Return the [X, Y] coordinate for the center point of the cell that contains the specified text.  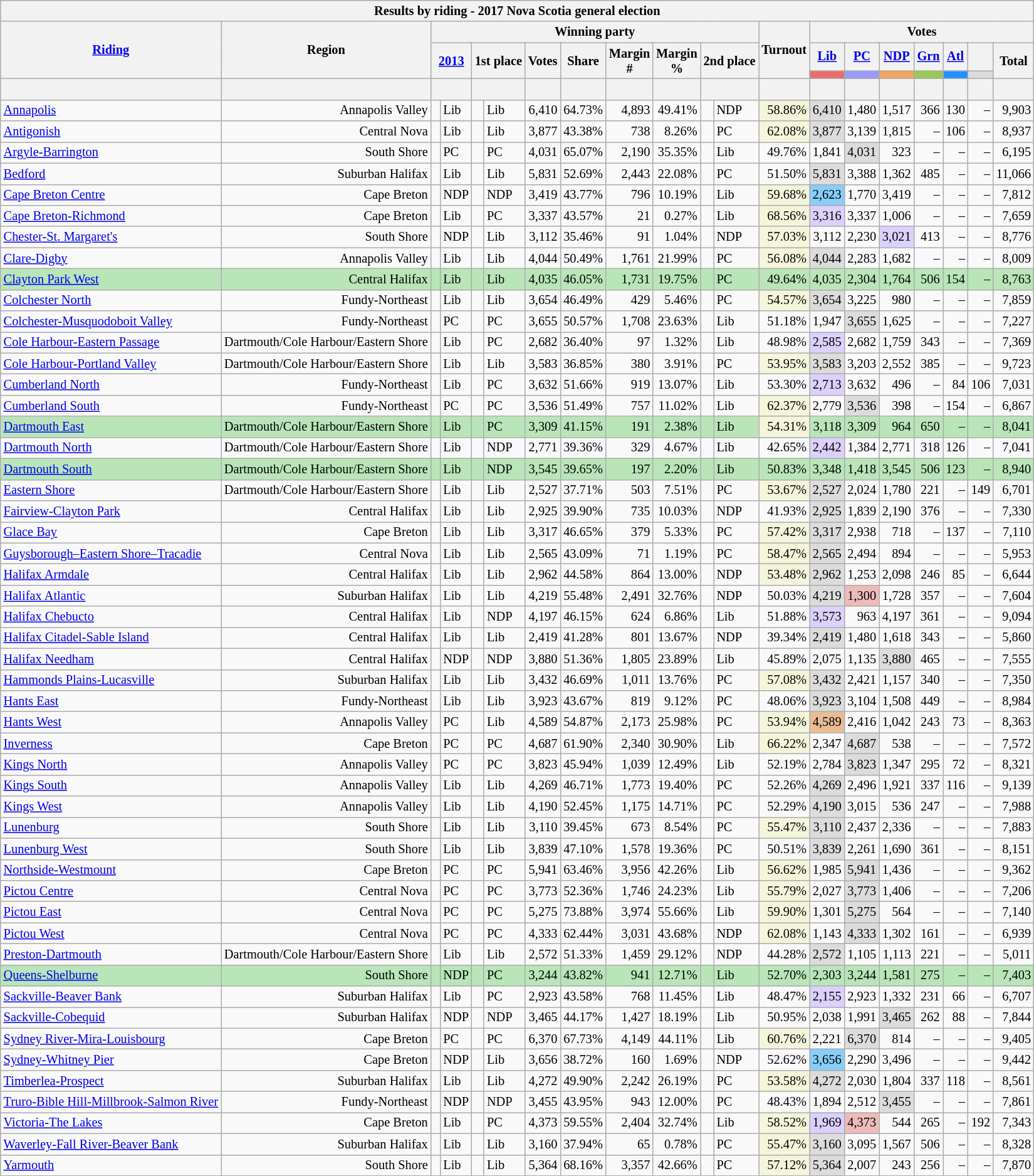
894 [897, 554]
7,555 [1014, 659]
Atl [955, 56]
1,135 [862, 659]
9,903 [1014, 110]
53.30% [783, 384]
19.36% [677, 849]
66.22% [783, 743]
12.49% [677, 764]
8,763 [1014, 279]
23.63% [677, 322]
Victoria-The Lakes [111, 1123]
398 [897, 406]
8,363 [1014, 722]
18.19% [677, 1017]
191 [629, 427]
9,139 [1014, 785]
35.35% [677, 152]
Halifax Citadel-Sable Island [111, 638]
Halifax Chebucto [111, 617]
46.49% [583, 300]
4,893 [629, 110]
35.46% [583, 237]
1,618 [897, 638]
10.19% [677, 195]
52.69% [583, 174]
357 [929, 596]
1,384 [862, 448]
43.58% [583, 997]
8,041 [1014, 427]
3,496 [897, 1060]
1,039 [629, 764]
61.90% [583, 743]
47.10% [583, 849]
13.67% [677, 638]
41.93% [783, 511]
7,659 [1014, 216]
Pictou West [111, 933]
13.07% [677, 384]
Timberlea-Prospect [111, 1081]
57.08% [783, 680]
1,175 [629, 807]
2,230 [862, 237]
1,042 [897, 722]
1st place [499, 61]
7,861 [1014, 1102]
1,113 [897, 954]
1,143 [827, 933]
1,011 [629, 680]
503 [629, 490]
1,759 [897, 342]
68.56% [783, 216]
21.99% [677, 258]
3,031 [629, 933]
7,403 [1014, 975]
2nd place [729, 61]
43.95% [583, 1102]
29.12% [677, 954]
9,723 [1014, 364]
919 [629, 384]
5,011 [1014, 954]
2,512 [862, 1102]
58.47% [783, 554]
42.26% [677, 870]
2,261 [862, 849]
11,066 [1014, 174]
1,894 [827, 1102]
376 [929, 511]
57.12% [783, 1165]
2.20% [677, 469]
68.16% [583, 1165]
1,985 [827, 870]
963 [862, 617]
192 [981, 1123]
Inverness [111, 743]
1,418 [862, 469]
2,437 [862, 827]
7,110 [1014, 532]
Cape Breton Centre [111, 195]
Colchester-Musquodoboit Valley [111, 322]
44.17% [583, 1017]
2,494 [862, 554]
7,031 [1014, 384]
Glace Bay [111, 532]
3,021 [897, 237]
246 [929, 574]
Results by riding - 2017 Nova Scotia general election [518, 11]
2,340 [629, 743]
56.62% [783, 870]
149 [981, 490]
19.75% [677, 279]
7,350 [1014, 680]
43.57% [583, 216]
36.40% [583, 342]
2,075 [827, 659]
Cape Breton-Richmond [111, 216]
52.36% [583, 891]
2,283 [862, 258]
3,974 [629, 912]
36.85% [583, 364]
9,362 [1014, 870]
32.74% [677, 1123]
718 [897, 532]
Waverley-Fall River-Beaver Bank [111, 1144]
5.46% [677, 300]
54.87% [583, 722]
3,573 [827, 617]
Margin# [629, 61]
46.65% [583, 532]
39.65% [583, 469]
Argyle-Barrington [111, 152]
Grn [929, 56]
1,682 [897, 258]
58.86% [783, 110]
8,561 [1014, 1081]
340 [929, 680]
9.12% [677, 701]
1,731 [629, 279]
46.05% [583, 279]
1,362 [897, 174]
449 [929, 701]
52.70% [783, 975]
9,405 [1014, 1039]
7,041 [1014, 448]
3,118 [827, 427]
57.42% [783, 532]
14.71% [677, 807]
673 [629, 827]
1.32% [677, 342]
7,859 [1014, 300]
256 [929, 1165]
Truro-Bible Hill-Millbrook-Salmon River [111, 1102]
22.08% [677, 174]
7,870 [1014, 1165]
53.94% [783, 722]
3,357 [629, 1165]
1,427 [629, 1017]
9,442 [1014, 1060]
59.68% [783, 195]
19.40% [677, 785]
65 [629, 1144]
56.08% [783, 258]
757 [629, 406]
62.37% [783, 406]
49.76% [783, 152]
2,303 [827, 975]
6.86% [677, 617]
1,773 [629, 785]
544 [897, 1123]
Total [1014, 61]
1,764 [897, 279]
21 [629, 216]
5,953 [1014, 554]
Kings West [111, 807]
26.19% [677, 1081]
2,779 [827, 406]
73.88% [583, 912]
941 [629, 975]
1,991 [862, 1017]
1,347 [897, 764]
64.73% [583, 110]
Cumberland South [111, 406]
52.19% [783, 764]
2,421 [862, 680]
2,347 [827, 743]
3,348 [827, 469]
30.90% [677, 743]
48.47% [783, 997]
1,406 [897, 891]
1,157 [897, 680]
51.50% [783, 174]
2,784 [827, 764]
6,644 [1014, 574]
1,302 [897, 933]
Fairview-Clayton Park [111, 511]
Turnout [783, 50]
3.91% [677, 364]
980 [897, 300]
2,173 [629, 722]
Dartmouth East [111, 427]
738 [629, 132]
262 [929, 1017]
Chester-St. Margaret's [111, 237]
0.27% [677, 216]
1,301 [827, 912]
Kings South [111, 785]
48.43% [783, 1102]
97 [629, 342]
123 [955, 469]
12.00% [677, 1102]
37.94% [583, 1144]
1,805 [629, 659]
Queens-Shelburne [111, 975]
1,690 [897, 849]
4,149 [629, 1039]
197 [629, 469]
66 [955, 997]
84 [955, 384]
62.44% [583, 933]
624 [629, 617]
2,242 [629, 1081]
1,746 [629, 891]
7,369 [1014, 342]
Yarmouth [111, 1165]
1.19% [677, 554]
52.45% [583, 807]
8.54% [677, 827]
7,844 [1014, 1017]
2,713 [827, 384]
53.67% [783, 490]
Hants West [111, 722]
44.28% [783, 954]
1,761 [629, 258]
8.26% [677, 132]
52.26% [783, 785]
39.90% [583, 511]
53.48% [783, 574]
8,776 [1014, 237]
538 [897, 743]
59.55% [583, 1123]
46.69% [583, 680]
67.73% [583, 1039]
1.04% [677, 237]
9,094 [1014, 617]
13.76% [677, 680]
564 [897, 912]
6,701 [1014, 490]
1,708 [629, 322]
2,443 [629, 174]
118 [955, 1081]
24.23% [677, 891]
3,225 [862, 300]
57.03% [783, 237]
46.71% [583, 785]
50.95% [783, 1017]
1,567 [897, 1144]
50.83% [783, 469]
44.11% [677, 1039]
Riding [111, 50]
23.89% [677, 659]
1,253 [862, 574]
32.76% [677, 596]
485 [929, 174]
2,155 [827, 997]
6,939 [1014, 933]
2,027 [827, 891]
Bedford [111, 174]
275 [929, 975]
2,623 [827, 195]
53.58% [783, 1081]
49.41% [677, 110]
1,300 [862, 596]
49.90% [583, 1081]
7.51% [677, 490]
41.15% [583, 427]
11.02% [677, 406]
25.98% [677, 722]
51.88% [783, 617]
2,336 [897, 827]
Kings North [111, 764]
39.45% [583, 827]
51.66% [583, 384]
10.03% [677, 511]
536 [897, 807]
55.48% [583, 596]
Dartmouth South [111, 469]
Halifax Needham [111, 659]
7,883 [1014, 827]
3,015 [862, 807]
385 [929, 364]
1,625 [897, 322]
1,770 [862, 195]
7,343 [1014, 1123]
5.33% [677, 532]
413 [929, 237]
11.45% [677, 997]
55.79% [783, 891]
Halifax Armdale [111, 574]
116 [955, 785]
295 [929, 764]
Cole Harbour-Portland Valley [111, 364]
8,328 [1014, 1144]
43.09% [583, 554]
50.57% [583, 322]
54.31% [783, 427]
7,572 [1014, 743]
Cole Harbour-Eastern Passage [111, 342]
2,938 [862, 532]
60.76% [783, 1039]
1,969 [827, 1123]
91 [629, 237]
1,839 [862, 511]
8,009 [1014, 258]
7,330 [1014, 511]
43.67% [583, 701]
Northside-Westmount [111, 870]
48.06% [783, 701]
6,707 [1014, 997]
1,459 [629, 954]
2,304 [862, 279]
43.82% [583, 975]
Halifax Atlantic [111, 596]
864 [629, 574]
231 [929, 997]
52.29% [783, 807]
735 [629, 511]
161 [929, 933]
42.66% [677, 1165]
8,984 [1014, 701]
801 [629, 638]
Clayton Park West [111, 279]
39.34% [783, 638]
943 [629, 1102]
Share [583, 61]
53.95% [783, 364]
Pictou Centre [111, 891]
2013 [451, 61]
796 [629, 195]
3,203 [862, 364]
3,388 [862, 174]
13.00% [677, 574]
55.66% [677, 912]
54.57% [783, 300]
380 [629, 364]
Cumberland North [111, 384]
50.49% [583, 258]
2,552 [897, 364]
1,728 [897, 596]
Lunenburg West [111, 849]
819 [629, 701]
43.77% [583, 195]
8,937 [1014, 132]
88 [955, 1017]
1,508 [897, 701]
7,140 [1014, 912]
46.15% [583, 617]
1,815 [897, 132]
51.36% [583, 659]
160 [629, 1060]
8,940 [1014, 469]
366 [929, 110]
1,947 [827, 322]
2.38% [677, 427]
130 [955, 110]
38.72% [583, 1060]
1,780 [897, 490]
1,006 [897, 216]
58.52% [783, 1123]
3,139 [862, 132]
6,195 [1014, 152]
2,404 [629, 1123]
3,316 [827, 216]
Sackville-Beaver Bank [111, 997]
964 [897, 427]
650 [929, 427]
323 [897, 152]
329 [629, 448]
7,604 [1014, 596]
1,581 [897, 975]
8,321 [1014, 764]
7,206 [1014, 891]
2,030 [862, 1081]
Preston-Dartmouth [111, 954]
65.07% [583, 152]
2,496 [862, 785]
265 [929, 1123]
51.18% [783, 322]
429 [629, 300]
49.64% [783, 279]
Colchester North [111, 300]
85 [955, 574]
Winning party [595, 32]
2,038 [827, 1017]
71 [629, 554]
318 [929, 448]
39.36% [583, 448]
6,867 [1014, 406]
768 [629, 997]
1,436 [897, 870]
126 [955, 448]
Antigonish [111, 132]
7,988 [1014, 807]
59.90% [783, 912]
4.67% [677, 448]
3,104 [862, 701]
2,007 [862, 1165]
814 [897, 1039]
2,585 [827, 342]
42.65% [783, 448]
63.46% [583, 870]
45.94% [583, 764]
5,860 [1014, 638]
1,804 [897, 1081]
48.98% [783, 342]
50.51% [783, 849]
43.38% [583, 132]
51.33% [583, 954]
8,151 [1014, 849]
73 [955, 722]
1,332 [897, 997]
1,105 [862, 954]
247 [929, 807]
45.89% [783, 659]
496 [897, 384]
7,227 [1014, 322]
2,290 [862, 1060]
2,442 [827, 448]
Margin% [677, 61]
2,491 [629, 596]
41.28% [583, 638]
Annapolis [111, 110]
1.69% [677, 1060]
51.49% [583, 406]
3,095 [862, 1144]
7,812 [1014, 195]
Sydney River-Mira-Louisbourg [111, 1039]
137 [955, 532]
1,578 [629, 849]
465 [929, 659]
Region [326, 50]
2,098 [897, 574]
Sackville-Cobequid [111, 1017]
Dartmouth North [111, 448]
3,956 [629, 870]
72 [955, 764]
1,841 [827, 152]
Lunenburg [111, 827]
Guysborough–Eastern Shore–Tracadie [111, 554]
44.58% [583, 574]
Clare-Digby [111, 258]
50.03% [783, 596]
1,921 [897, 785]
2,024 [862, 490]
52.62% [783, 1060]
0.78% [677, 1144]
43.68% [677, 933]
Sydney-Whitney Pier [111, 1060]
12.71% [677, 975]
1,517 [897, 110]
37.71% [583, 490]
379 [629, 532]
2,221 [827, 1039]
Hammonds Plains-Lucasville [111, 680]
Eastern Shore [111, 490]
2,416 [862, 722]
Hants East [111, 701]
Pictou East [111, 912]
